Extract the (x, y) coordinate from the center of the cell holding the provided text.  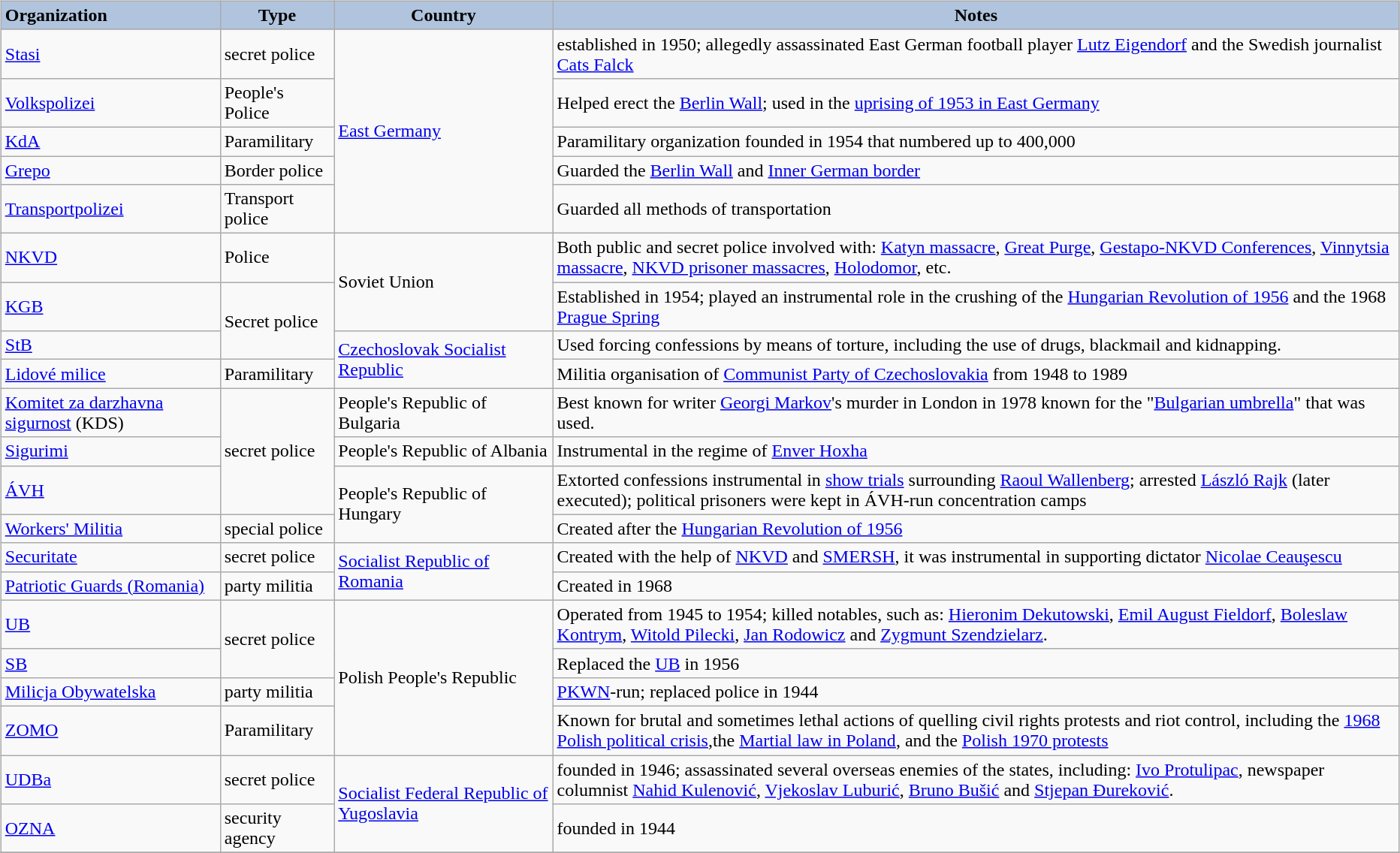
East Germany (443, 131)
Helped erect the Berlin Wall; used in the uprising of 1953 in East Germany (976, 102)
Polish People's Republic (443, 677)
Instrumental in the regime of Enver Hoxha (976, 451)
People's Republic of Hungary (443, 505)
Grepo (110, 170)
Workers' Militia (110, 529)
StB (110, 345)
Established in 1954; played an instrumental role in the crushing of the Hungarian Revolution of 1956 and the 1968 Prague Spring (976, 306)
Volkspolizei (110, 102)
People's Republic of Albania (443, 451)
Securitate (110, 557)
UDBa (110, 779)
Militia organisation of Communist Party of Czechoslovakia from 1948 to 1989 (976, 374)
Created after the Hungarian Revolution of 1956 (976, 529)
Secret police (277, 321)
KGB (110, 306)
SB (110, 663)
Best known for writer Georgi Markov's murder in London in 1978 known for the "Bulgarian umbrella" that was used. (976, 413)
Created with the help of NKVD and SMERSH, it was instrumental in supporting dictator Nicolae Ceauşescu (976, 557)
established in 1950; allegedly assassinated East German football player Lutz Eigendorf and the Swedish journalist Cats Falck (976, 54)
People's Police (277, 102)
Sigurimi (110, 451)
Paramilitary organization founded in 1954 that numbered up to 400,000 (976, 141)
Replaced the UB in 1956 (976, 663)
Transport police (277, 209)
Guarded the Berlin Wall and Inner German border (976, 170)
founded in 1944 (976, 829)
Created in 1968 (976, 586)
People's Republic of Bulgaria (443, 413)
Soviet Union (443, 282)
UB (110, 625)
special police (277, 529)
PKWN-run; replaced police in 1944 (976, 692)
Guarded all methods of transportation (976, 209)
ÁVH (110, 490)
Milicja Obywatelska (110, 692)
Border police (277, 170)
OZNA (110, 829)
Czechoslovak Socialist Republic (443, 360)
Country (443, 15)
Organization (110, 15)
Stasi (110, 54)
Police (277, 258)
Socialist Federal Republic of Yugoslavia (443, 804)
Komitet za darzhavna sigurnost (KDS) (110, 413)
security agency (277, 829)
KdA (110, 141)
Type (277, 15)
Patriotic Guards (Romania) (110, 586)
ZOMO (110, 730)
NKVD (110, 258)
Lidové milice (110, 374)
Transportpolizei (110, 209)
Used forcing confessions by means of torture, including the use of drugs, blackmail and kidnapping. (976, 345)
Notes (976, 15)
Socialist Republic of Romania (443, 571)
